Determine the (x, y) coordinate at the center of the cell enclosing the given text.  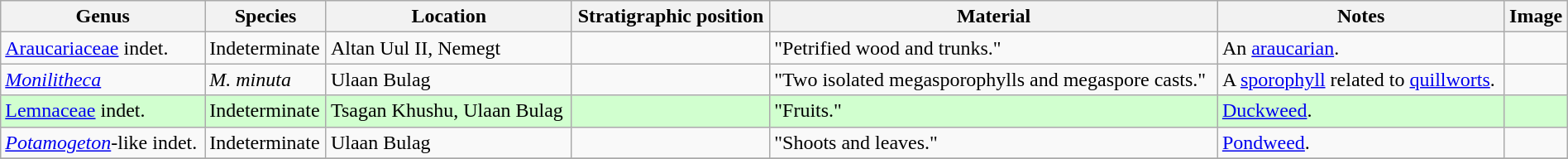
An araucarian. (1361, 48)
Location (448, 17)
"Two isolated megasporophylls and megaspore casts." (994, 79)
Lemnaceae indet. (103, 111)
Notes (1361, 17)
Material (994, 17)
Stratigraphic position (671, 17)
"Shoots and leaves." (994, 142)
Monilitheca (103, 79)
"Fruits." (994, 111)
Duckweed. (1361, 111)
Pondweed. (1361, 142)
Araucariaceae indet. (103, 48)
Tsagan Khushu, Ulaan Bulag (448, 111)
Potamogeton-like indet. (103, 142)
M. minuta (266, 79)
A sporophyll related to quillworts. (1361, 79)
Genus (103, 17)
"Petrified wood and trunks." (994, 48)
Species (266, 17)
Altan Uul II, Nemegt (448, 48)
Image (1536, 17)
